Determine the [X, Y] coordinate at the center of the cell enclosing the given text.  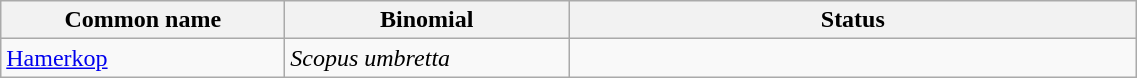
Common name [143, 20]
Status [853, 20]
Scopus umbretta [427, 58]
Hamerkop [143, 58]
Binomial [427, 20]
